Capture the cell that displays the provided text and extract its [x, y] central coordinate. 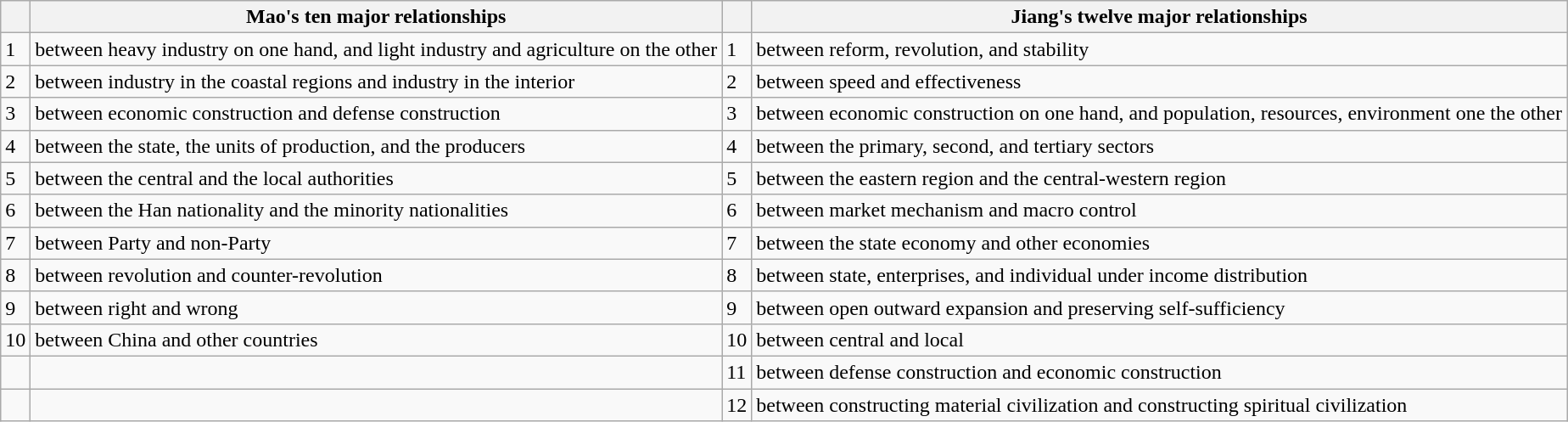
12 [736, 405]
between China and other countries [377, 340]
between revolution and counter-revolution [377, 275]
between constructing material civilization and constructing spiritual civilization [1159, 405]
between the primary, second, and tertiary sectors [1159, 146]
between economic construction and defense construction [377, 114]
between open outward expansion and preserving self-sufficiency [1159, 307]
between heavy industry on one hand, and light industry and agriculture on the other [377, 49]
between the eastern region and the central-western region [1159, 178]
between economic construction on one hand, and population, resources, environment one the other [1159, 114]
Jiang's twelve major relationships [1159, 17]
between the state economy and other economies [1159, 243]
between central and local [1159, 340]
between reform, revolution, and stability [1159, 49]
between speed and effectiveness [1159, 82]
between defense construction and economic construction [1159, 372]
between market mechanism and macro control [1159, 211]
between Party and non-Party [377, 243]
between industry in the coastal regions and industry in the interior [377, 82]
between the state, the units of production, and the producers [377, 146]
between state, enterprises, and individual under income distribution [1159, 275]
between the Han nationality and the minority nationalities [377, 211]
between the central and the local authorities [377, 178]
11 [736, 372]
between right and wrong [377, 307]
Mao's ten major relationships [377, 17]
